For the text-containing cell, return its midpoint in [x, y] coordinate format. 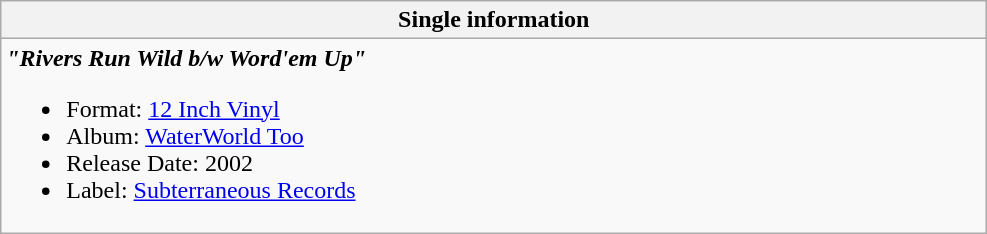
"Rivers Run Wild b/w Word'em Up"Format: 12 Inch VinylAlbum: WaterWorld TooRelease Date: 2002Label: Subterraneous Records [494, 136]
Single information [494, 20]
